Determine the [x, y] coordinate at the center of the cell enclosing the given text.  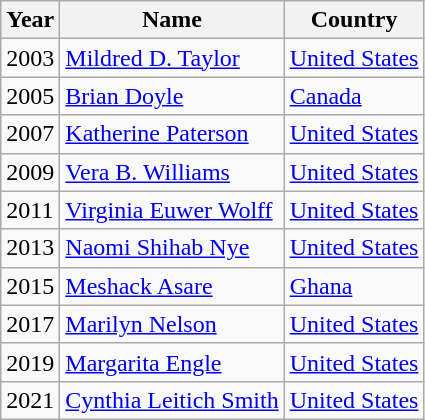
2021 [30, 400]
Country [354, 20]
2015 [30, 286]
Vera B. Williams [172, 172]
Virginia Euwer Wolff [172, 210]
Cynthia Leitich Smith [172, 400]
2013 [30, 248]
Katherine Paterson [172, 134]
2009 [30, 172]
Meshack Asare [172, 286]
2005 [30, 96]
2007 [30, 134]
Name [172, 20]
2011 [30, 210]
Year [30, 20]
Brian Doyle [172, 96]
Mildred D. Taylor [172, 58]
2003 [30, 58]
Margarita Engle [172, 362]
Naomi Shihab Nye [172, 248]
2017 [30, 324]
Marilyn Nelson [172, 324]
Ghana [354, 286]
Canada [354, 96]
2019 [30, 362]
